Return [X, Y] of the center of cell containing provided text 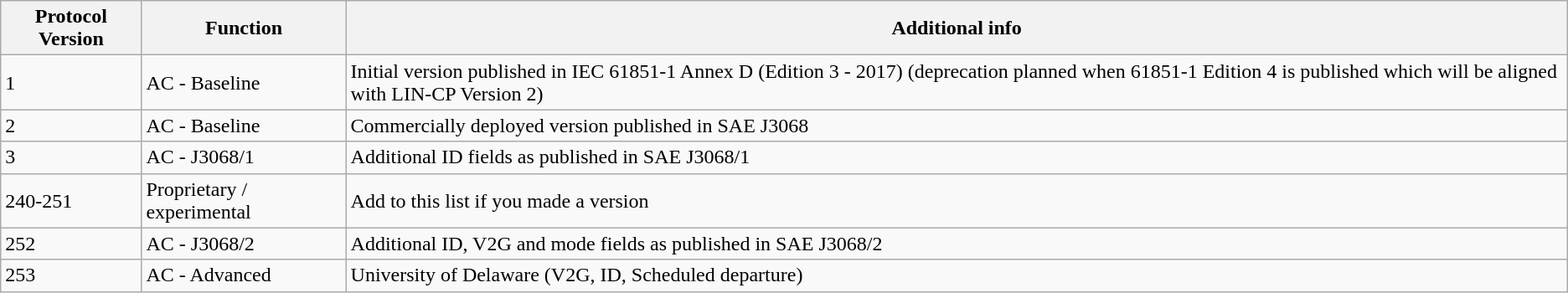
Additional info [957, 28]
University of Delaware (V2G, ID, Scheduled departure) [957, 275]
Commercially deployed version published in SAE J3068 [957, 126]
1 [71, 82]
AC - J3068/1 [244, 157]
AC - J3068/2 [244, 244]
Additional ID fields as published in SAE J3068/1 [957, 157]
240-251 [71, 201]
Function [244, 28]
253 [71, 275]
Additional ID, V2G and mode fields as published in SAE J3068/2 [957, 244]
2 [71, 126]
Add to this list if you made a version [957, 201]
Protocol Version [71, 28]
3 [71, 157]
252 [71, 244]
Proprietary / experimental [244, 201]
AC - Advanced [244, 275]
